Output the [x, y] coordinate of the center of the cell containing the given text.  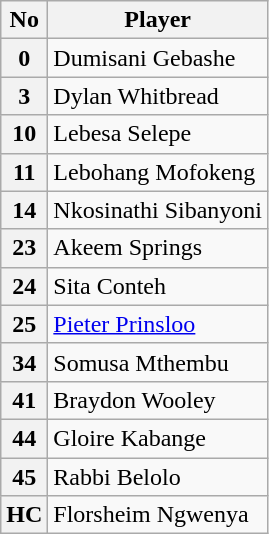
34 [24, 362]
Dylan Whitbread [158, 96]
25 [24, 324]
HC [24, 515]
3 [24, 96]
Lebohang Mofokeng [158, 172]
45 [24, 477]
Lebesa Selepe [158, 134]
Rabbi Belolo [158, 477]
23 [24, 248]
Somusa Mthembu [158, 362]
No [24, 20]
0 [24, 58]
14 [24, 210]
Dumisani Gebashe [158, 58]
24 [24, 286]
Akeem Springs [158, 248]
Pieter Prinsloo [158, 324]
Gloire Kabange [158, 438]
41 [24, 400]
Braydon Wooley [158, 400]
Player [158, 20]
Florsheim Ngwenya [158, 515]
Nkosinathi Sibanyoni [158, 210]
11 [24, 172]
44 [24, 438]
10 [24, 134]
Sita Conteh [158, 286]
